Capture the cell that displays the provided text and extract its (x, y) central coordinate. 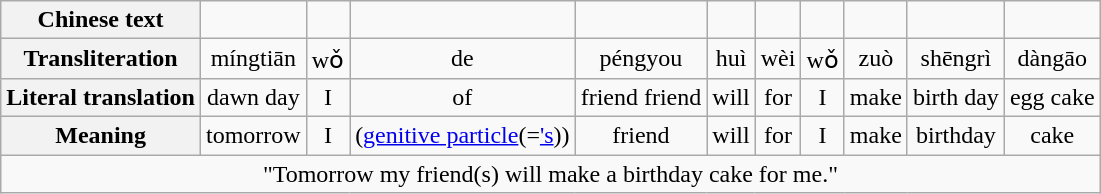
cake (1052, 135)
míngtiān (253, 59)
dàngāo (1052, 59)
birthday (956, 135)
shēngrì (956, 59)
birth day (956, 97)
of (463, 97)
de (463, 59)
tomorrow (253, 135)
(genitive particle(='s)) (463, 135)
péngyou (641, 59)
Chinese text (101, 20)
Literal translation (101, 97)
Transliteration (101, 59)
friend (641, 135)
Meaning (101, 135)
dawn day (253, 97)
zuò (876, 59)
friend friend (641, 97)
"Tomorrow my friend(s) will make a birthday cake for me." (550, 173)
wèi (778, 59)
egg cake (1052, 97)
huì (731, 59)
